Scan for the cell matching the given text and deliver its [x, y] coordinate at center. 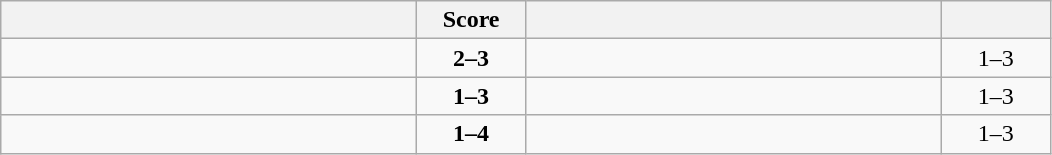
2–3 [472, 58]
Score [472, 20]
1–4 [472, 134]
